From the cell containing the given text, extract its center point as [X, Y] coordinate. 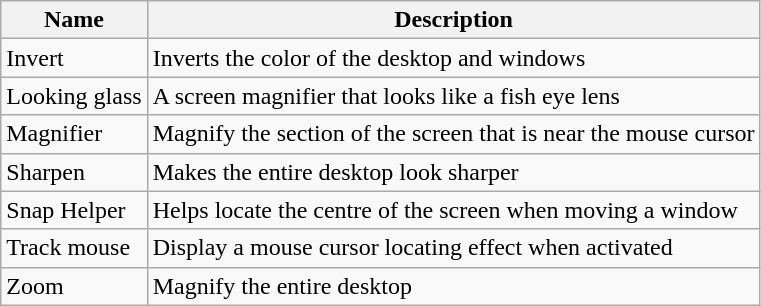
Sharpen [74, 172]
Magnify the entire desktop [454, 286]
Zoom [74, 286]
Display a mouse cursor locating effect when activated [454, 248]
Track mouse [74, 248]
Snap Helper [74, 210]
Inverts the color of the desktop and windows [454, 58]
Magnify the section of the screen that is near the mouse cursor [454, 134]
Invert [74, 58]
Magnifier [74, 134]
Makes the entire desktop look sharper [454, 172]
Looking glass [74, 96]
Helps locate the centre of the screen when moving a window [454, 210]
A screen magnifier that looks like a fish eye lens [454, 96]
Name [74, 20]
Description [454, 20]
